Determine the (X, Y) coordinate at the center of the cell enclosing the given text.  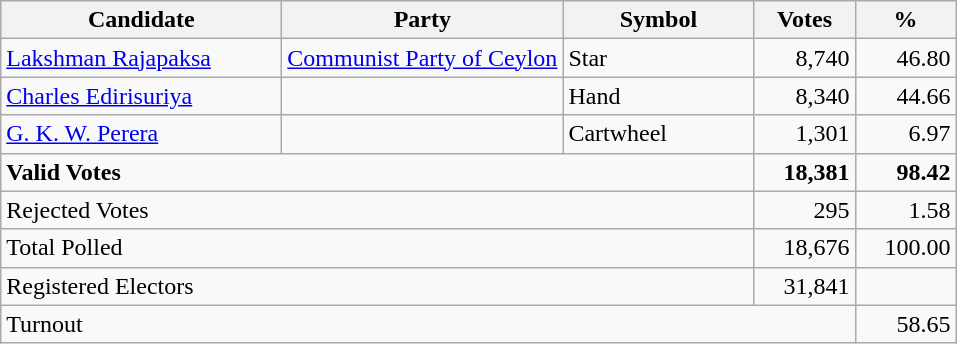
Candidate (142, 20)
Communist Party of Ceylon (422, 58)
295 (804, 210)
Lakshman Rajapaksa (142, 58)
Charles Edirisuriya (142, 96)
58.65 (906, 324)
8,340 (804, 96)
1.58 (906, 210)
1,301 (804, 134)
Cartwheel (658, 134)
18,676 (804, 248)
Symbol (658, 20)
G. K. W. Perera (142, 134)
6.97 (906, 134)
Total Polled (378, 248)
18,381 (804, 172)
Turnout (428, 324)
44.66 (906, 96)
Hand (658, 96)
8,740 (804, 58)
98.42 (906, 172)
Registered Electors (378, 286)
46.80 (906, 58)
% (906, 20)
Votes (804, 20)
100.00 (906, 248)
Valid Votes (378, 172)
31,841 (804, 286)
Star (658, 58)
Rejected Votes (378, 210)
Party (422, 20)
